Return the [x, y] coordinate for the center point of the cell that contains the specified text.  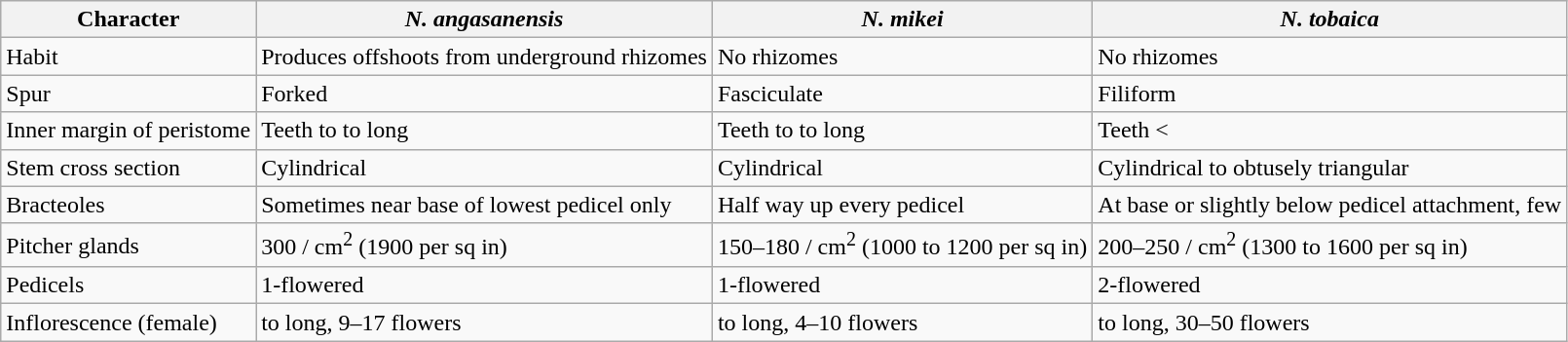
300 / cm2 (1900 per sq in) [485, 246]
to long, 9–17 flowers [485, 323]
Character [129, 19]
Half way up every pedicel [902, 205]
Teeth < [1330, 131]
At base or slightly below pedicel attachment, few [1330, 205]
Habit [129, 57]
N. angasanensis [485, 19]
Spur [129, 94]
Inflorescence (female) [129, 323]
Filiform [1330, 94]
200–250 / cm2 (1300 to 1600 per sq in) [1330, 246]
N. tobaica [1330, 19]
150–180 / cm2 (1000 to 1200 per sq in) [902, 246]
to long, 30–50 flowers [1330, 323]
N. mikei [902, 19]
Pitcher glands [129, 246]
Pedicels [129, 285]
Forked [485, 94]
Fasciculate [902, 94]
Bracteoles [129, 205]
Stem cross section [129, 168]
Sometimes near base of lowest pedicel only [485, 205]
2-flowered [1330, 285]
Inner margin of peristome [129, 131]
to long, 4–10 flowers [902, 323]
Produces offshoots from underground rhizomes [485, 57]
Cylindrical to obtusely triangular [1330, 168]
